Locate the cell with the specified text and output its (x, y) center coordinate. 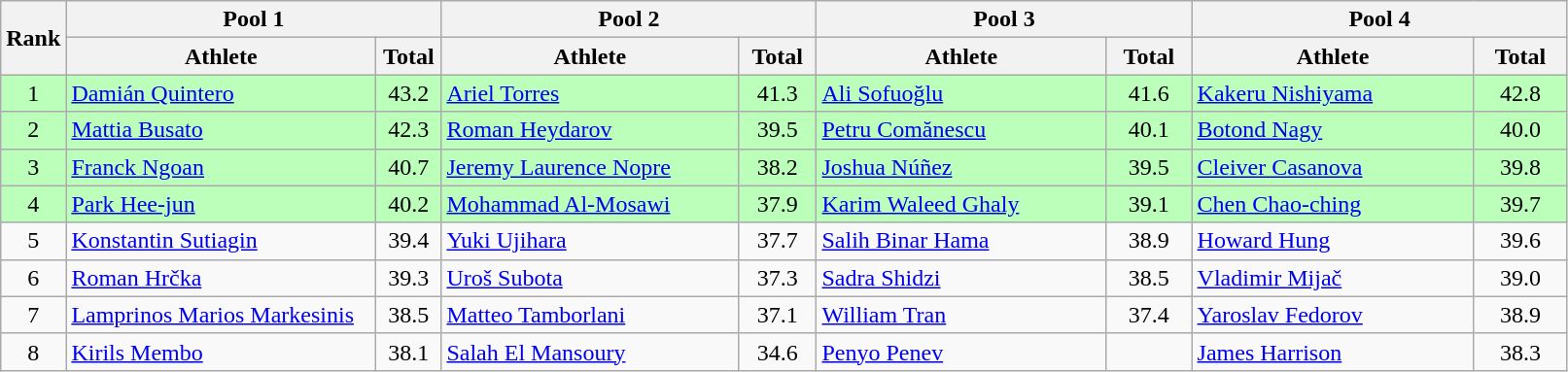
42.3 (408, 130)
William Tran (961, 315)
1 (33, 93)
40.0 (1520, 130)
7 (33, 315)
Sadra Shidzi (961, 278)
37.9 (778, 204)
4 (33, 204)
Matteo Tamborlani (590, 315)
37.1 (778, 315)
Chen Chao-ching (1333, 204)
Ariel Torres (590, 93)
40.2 (408, 204)
Konstantin Sutiagin (222, 241)
Salah El Mansoury (590, 352)
37.4 (1149, 315)
43.2 (408, 93)
38.2 (778, 167)
5 (33, 241)
Ali Sofuoğlu (961, 93)
James Harrison (1333, 352)
39.3 (408, 278)
Mohammad Al-Mosawi (590, 204)
Roman Hrčka (222, 278)
Lamprinos Marios Markesinis (222, 315)
Vladimir Mijač (1333, 278)
39.4 (408, 241)
Petru Comănescu (961, 130)
Park Hee-jun (222, 204)
Uroš Subota (590, 278)
37.3 (778, 278)
Yaroslav Fedorov (1333, 315)
Franck Ngoan (222, 167)
Kakeru Nishiyama (1333, 93)
39.6 (1520, 241)
2 (33, 130)
37.7 (778, 241)
Roman Heydarov (590, 130)
42.8 (1520, 93)
39.1 (1149, 204)
39.8 (1520, 167)
Yuki Ujihara (590, 241)
3 (33, 167)
Pool 4 (1379, 19)
Cleiver Casanova (1333, 167)
Botond Nagy (1333, 130)
Salih Binar Hama (961, 241)
Mattia Busato (222, 130)
Pool 1 (254, 19)
Rank (33, 38)
Howard Hung (1333, 241)
Pool 3 (1004, 19)
Kirils Membo (222, 352)
39.0 (1520, 278)
Damián Quintero (222, 93)
41.3 (778, 93)
34.6 (778, 352)
40.1 (1149, 130)
38.3 (1520, 352)
Pool 2 (629, 19)
38.1 (408, 352)
41.6 (1149, 93)
Karim Waleed Ghaly (961, 204)
Penyo Penev (961, 352)
40.7 (408, 167)
6 (33, 278)
Joshua Núñez (961, 167)
39.7 (1520, 204)
Jeremy Laurence Nopre (590, 167)
8 (33, 352)
